Output the (x, y) coordinate of the center of the cell containing the given text.  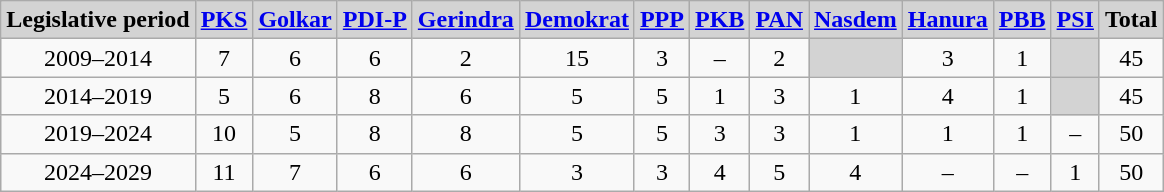
2014–2019 (98, 96)
PBB (1022, 20)
15 (576, 58)
PKS (224, 20)
2024–2029 (98, 172)
Golkar (295, 20)
2009–2014 (98, 58)
Legislative period (98, 20)
PAN (780, 20)
Demokrat (576, 20)
PSI (1075, 20)
11 (224, 172)
10 (224, 134)
PPP (662, 20)
PKB (719, 20)
PDI-P (374, 20)
Gerindra (466, 20)
Total (1131, 20)
Nasdem (855, 20)
2019–2024 (98, 134)
Hanura (948, 20)
